Pinpoint the cell where the given text exists, returning its (X, Y) midpoint coordinate. 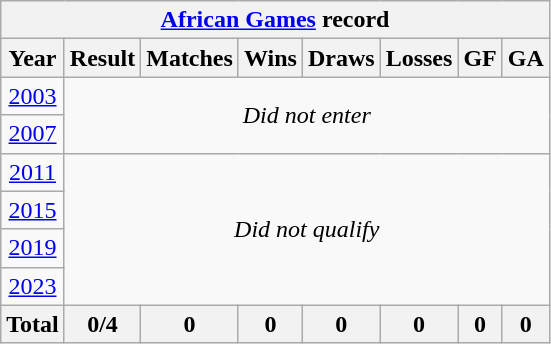
2023 (33, 286)
GA (526, 58)
2011 (33, 172)
Draws (341, 58)
2007 (33, 134)
Losses (419, 58)
2003 (33, 96)
Total (33, 324)
Did not qualify (306, 229)
Wins (270, 58)
2019 (33, 248)
Matches (190, 58)
GF (480, 58)
Did not enter (306, 115)
0/4 (102, 324)
Result (102, 58)
2015 (33, 210)
African Games record (276, 20)
Year (33, 58)
